Detect which cell encompasses the target text, then output its [X, Y] center coordinate. 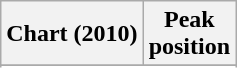
Peakposition [189, 34]
Chart (2010) [72, 34]
